Scan for the cell matching the given text and deliver its (X, Y) coordinate at center. 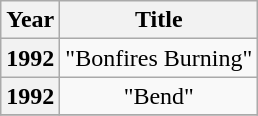
Year (30, 20)
"Bonfires Burning" (159, 58)
Title (159, 20)
"Bend" (159, 96)
